Locate the cell with the specified text and output its (X, Y) center coordinate. 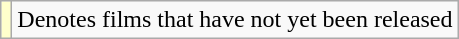
Denotes films that have not yet been released (235, 20)
